For the text-containing cell, return its midpoint in (X, Y) coordinate format. 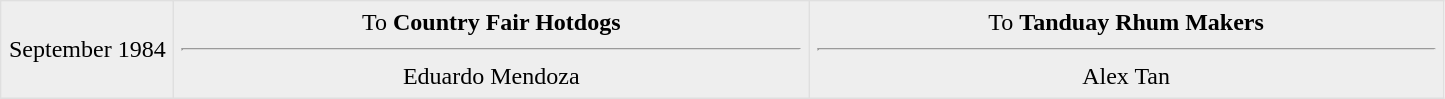
To Tanduay Rhum MakersAlex Tan (1126, 50)
To Country Fair HotdogsEduardo Mendoza (492, 50)
September 1984 (88, 50)
